Capture the cell that displays the provided text and extract its (X, Y) central coordinate. 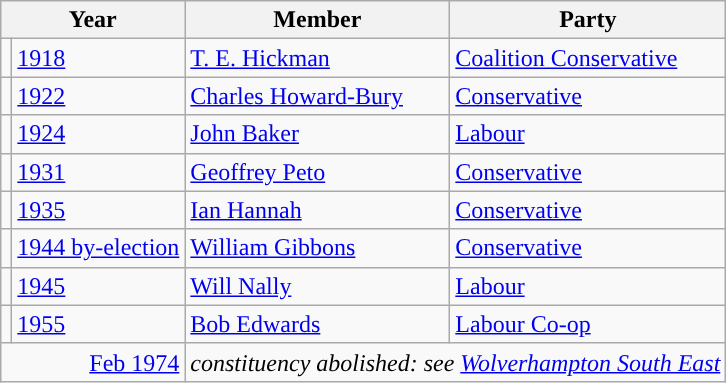
constituency abolished: see Wolverhampton South East (456, 362)
1944 by-election (98, 248)
Party (588, 20)
1924 (98, 134)
T. E. Hickman (318, 58)
1945 (98, 286)
Will Nally (318, 286)
1918 (98, 58)
Geoffrey Peto (318, 172)
1931 (98, 172)
1922 (98, 96)
John Baker (318, 134)
1935 (98, 210)
Charles Howard-Bury (318, 96)
Ian Hannah (318, 210)
Bob Edwards (318, 324)
Labour Co-op (588, 324)
1955 (98, 324)
Coalition Conservative (588, 58)
Member (318, 20)
William Gibbons (318, 248)
Year (93, 20)
Feb 1974 (93, 362)
